Scan for the cell matching the given text and deliver its (X, Y) coordinate at center. 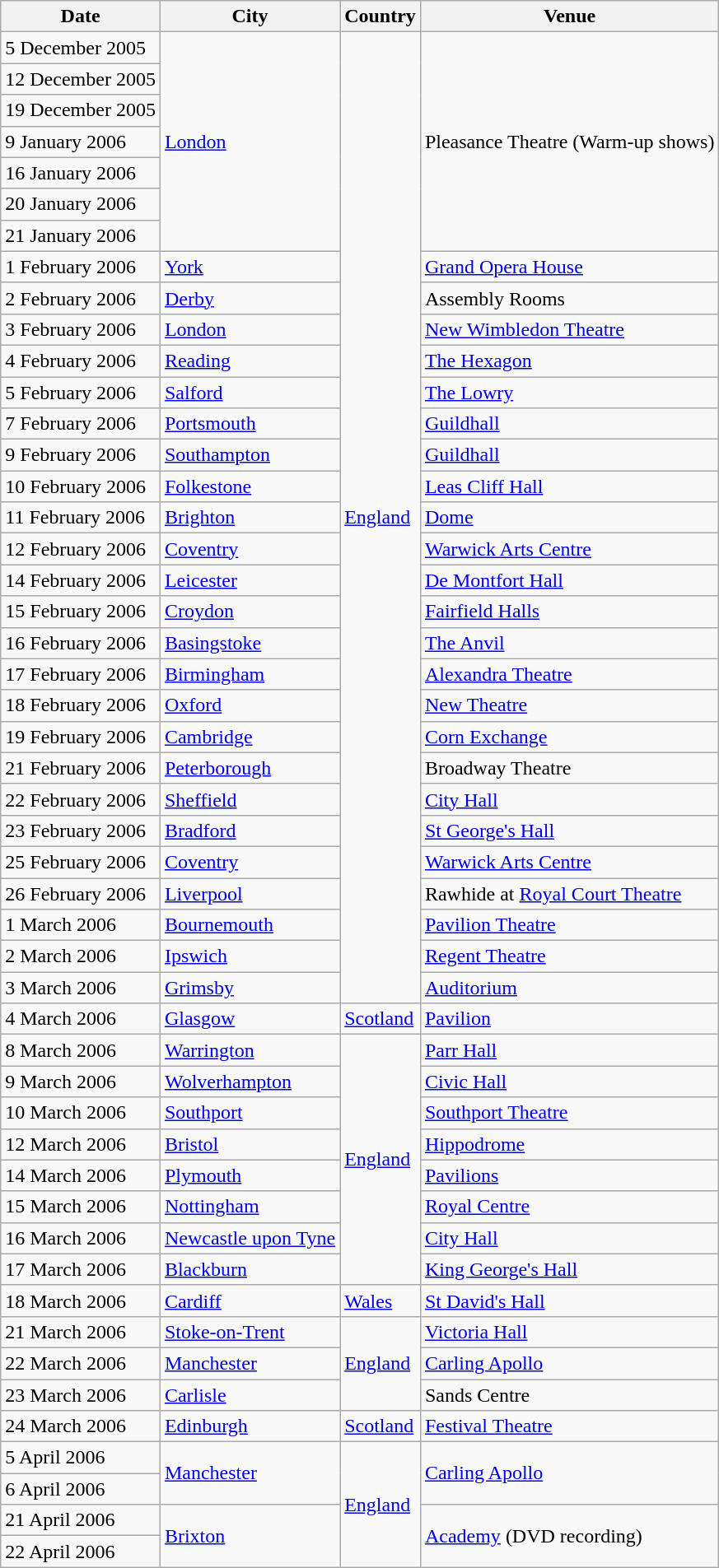
3 March 2006 (81, 988)
Assembly Rooms (570, 298)
Brixton (250, 1536)
19 February 2006 (81, 737)
Bristol (250, 1144)
16 February 2006 (81, 643)
23 March 2006 (81, 1395)
St David's Hall (570, 1300)
Ipswich (250, 956)
Plymouth (250, 1175)
Newcastle upon Tyne (250, 1238)
16 March 2006 (81, 1238)
Carlisle (250, 1395)
Derby (250, 298)
15 March 2006 (81, 1207)
Glasgow (250, 1019)
Brighton (250, 518)
12 February 2006 (81, 549)
14 February 2006 (81, 580)
23 February 2006 (81, 831)
12 March 2006 (81, 1144)
10 March 2006 (81, 1113)
19 December 2005 (81, 110)
5 April 2006 (81, 1458)
Cardiff (250, 1300)
Croydon (250, 612)
Royal Centre (570, 1207)
The Hexagon (570, 361)
Pavilion Theatre (570, 925)
3 February 2006 (81, 329)
21 March 2006 (81, 1332)
Fairfield Halls (570, 612)
5 February 2006 (81, 393)
Bournemouth (250, 925)
Bradford (250, 831)
24 March 2006 (81, 1426)
Sands Centre (570, 1395)
6 April 2006 (81, 1489)
12 December 2005 (81, 79)
11 February 2006 (81, 518)
Venue (570, 16)
Hippodrome (570, 1144)
New Theatre (570, 705)
Edinburgh (250, 1426)
Reading (250, 361)
9 March 2006 (81, 1082)
21 January 2006 (81, 235)
Southampton (250, 455)
21 February 2006 (81, 768)
Civic Hall (570, 1082)
9 January 2006 (81, 142)
2 February 2006 (81, 298)
City (250, 16)
Liverpool (250, 893)
New Wimbledon Theatre (570, 329)
Nottingham (250, 1207)
York (250, 267)
De Montfort Hall (570, 580)
17 February 2006 (81, 674)
Birmingham (250, 674)
Victoria Hall (570, 1332)
7 February 2006 (81, 424)
22 February 2006 (81, 799)
8 March 2006 (81, 1050)
Pavilions (570, 1175)
Corn Exchange (570, 737)
22 March 2006 (81, 1363)
Country (381, 16)
Portsmouth (250, 424)
Wales (381, 1300)
Stoke-on-Trent (250, 1332)
Sheffield (250, 799)
The Lowry (570, 393)
Basingstoke (250, 643)
26 February 2006 (81, 893)
St George's Hall (570, 831)
The Anvil (570, 643)
Broadway Theatre (570, 768)
Regent Theatre (570, 956)
18 March 2006 (81, 1300)
Rawhide at Royal Court Theatre (570, 893)
Pleasance Theatre (Warm-up shows) (570, 142)
Date (81, 16)
9 February 2006 (81, 455)
Leas Cliff Hall (570, 486)
Southport (250, 1113)
Peterborough (250, 768)
22 April 2006 (81, 1552)
Grand Opera House (570, 267)
Cambridge (250, 737)
Oxford (250, 705)
Grimsby (250, 988)
5 December 2005 (81, 48)
20 January 2006 (81, 204)
18 February 2006 (81, 705)
Wolverhampton (250, 1082)
Pavilion (570, 1019)
14 March 2006 (81, 1175)
1 February 2006 (81, 267)
17 March 2006 (81, 1269)
Parr Hall (570, 1050)
Alexandra Theatre (570, 674)
Dome (570, 518)
4 February 2006 (81, 361)
25 February 2006 (81, 862)
Academy (DVD recording) (570, 1536)
Southport Theatre (570, 1113)
King George's Hall (570, 1269)
4 March 2006 (81, 1019)
1 March 2006 (81, 925)
Salford (250, 393)
Leicester (250, 580)
Warrington (250, 1050)
10 February 2006 (81, 486)
Auditorium (570, 988)
Blackburn (250, 1269)
21 April 2006 (81, 1520)
16 January 2006 (81, 173)
Folkestone (250, 486)
15 February 2006 (81, 612)
Festival Theatre (570, 1426)
2 March 2006 (81, 956)
